Return (x, y) of the center of cell containing provided text 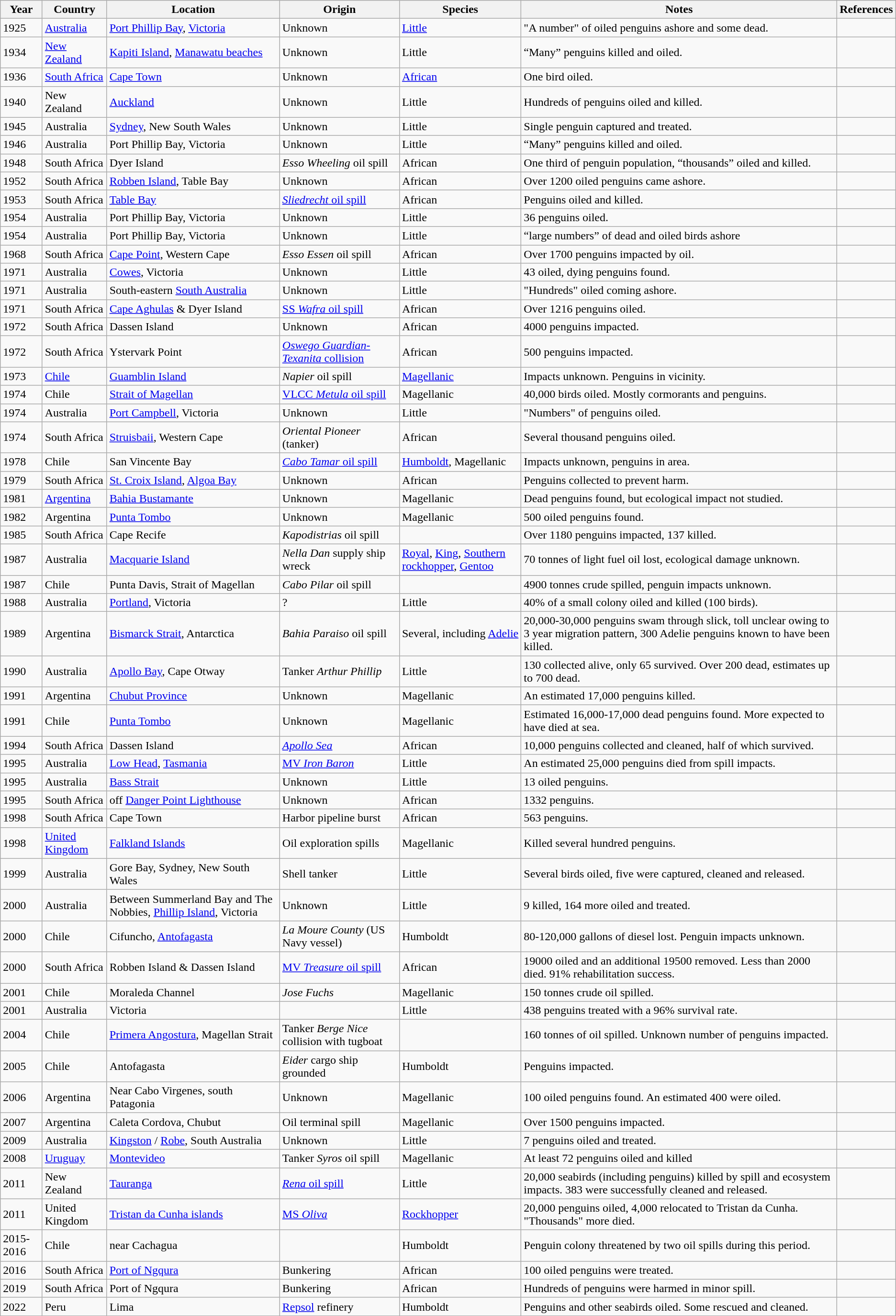
“large numbers” of dead and oiled birds ashore (679, 236)
Table Bay (193, 199)
Penguins impacted. (679, 1067)
Hundreds of penguins were harmed in minor spill. (679, 1288)
Cowes, Victoria (193, 272)
Oswego Guardian-Texanita collision (339, 351)
Kingston / Robe, South Australia (193, 1140)
1988 (21, 603)
Victoria (193, 1011)
Cifuncho, Antofagasta (193, 936)
Killed several hundred penguins. (679, 843)
Sydney, New South Wales (193, 126)
9 killed, 164 more oiled and treated. (679, 905)
4900 tonnes crude spilled, penguin impacts unknown. (679, 585)
Moraleda Channel (193, 992)
Dead penguins found, but ecological impact not studied. (679, 498)
off Danger Point Lighthouse (193, 800)
Location (193, 10)
1989 (21, 634)
Near Cabo Virgenes, south Patagonia (193, 1097)
7 penguins oiled and treated. (679, 1140)
Year (21, 10)
Tauranga (193, 1183)
Punta Davis, Strait of Magellan (193, 585)
1945 (21, 126)
Esso Wheeling oil spill (339, 163)
100 oiled penguins found. An estimated 400 were oiled. (679, 1097)
Macquarie Island (193, 559)
Shell tanker (339, 874)
1968 (21, 254)
Bismarck Strait, Antarctica (193, 634)
Lima (193, 1306)
Antofagasta (193, 1067)
Jose Fuchs (339, 992)
1979 (21, 480)
Esso Essen oil spill (339, 254)
Several thousand penguins oiled. (679, 438)
Montevideo (193, 1159)
1332 penguins. (679, 800)
Over 1180 penguins impacted, 137 killed. (679, 535)
Rena oil spill (339, 1183)
Low Head, Tasmania (193, 764)
One third of penguin population, “thousands” oiled and killed. (679, 163)
1940 (21, 101)
Origin (339, 10)
La Moure County (US Navy vessel) (339, 936)
2008 (21, 1159)
Robben Island & Dassen Island (193, 967)
Cape Aghulas & Dyer Island (193, 309)
Bahia Bustamante (193, 498)
1936 (21, 77)
South-eastern South Australia (193, 291)
1985 (21, 535)
St. Croix Island, Algoa Bay (193, 480)
Cabo Pilar oil spill (339, 585)
Tanker Berge Nice collision with tugboat (339, 1035)
1925 (21, 28)
70 tonnes of light fuel oil lost, ecological damage unknown. (679, 559)
"A number" of oiled penguins ashore and some dead. (679, 28)
Repsol refinery (339, 1306)
Struisbaii, Western Cape (193, 438)
500 penguins impacted. (679, 351)
Primera Angostura, Magellan Strait (193, 1035)
2004 (21, 1035)
1981 (21, 498)
Penguins oiled and killed. (679, 199)
40,000 birds oiled. Mostly cormorants and penguins. (679, 394)
Cape Recife (193, 535)
100 oiled penguins were treated. (679, 1270)
Oriental Pioneer (tanker) (339, 438)
36 penguins oiled. (679, 217)
43 oiled, dying penguins found. (679, 272)
Impacts unknown, penguins in area. (679, 462)
Robben Island, Table Bay (193, 181)
Tristan da Cunha islands (193, 1214)
At least 72 penguins oiled and killed (679, 1159)
Ystervark Point (193, 351)
160 tonnes of oil spilled. Unknown number of penguins impacted. (679, 1035)
Cabo Tamar oil spill (339, 462)
1978 (21, 462)
Bahia Paraiso oil spill (339, 634)
1999 (21, 874)
2015-2016 (21, 1246)
2007 (21, 1122)
Portland, Victoria (193, 603)
An estimated 17,000 penguins killed. (679, 696)
Sliedrecht oil spill (339, 199)
Between Summerland Bay and The Nobbies, Phillip Island, Victoria (193, 905)
13 oiled penguins. (679, 782)
Over 1500 penguins impacted. (679, 1122)
Strait of Magellan (193, 394)
Royal, King, Southern rockhopper, Gentoo (460, 559)
Several birds oiled, five were captured, cleaned and released. (679, 874)
1973 (21, 376)
150 tonnes crude oil spilled. (679, 992)
Species (460, 10)
1994 (21, 745)
2009 (21, 1140)
Chubut Province (193, 696)
Rockhopper (460, 1214)
Tanker Arthur Phillip (339, 671)
Peru (75, 1306)
Notes (679, 10)
Penguins collected to prevent harm. (679, 480)
References (866, 10)
Over 1216 penguins oiled. (679, 309)
1990 (21, 671)
20,000 seabirds (including penguins) killed by spill and ecosystem impacts. 383 were successfully cleaned and released. (679, 1183)
Apollo Sea (339, 745)
Apollo Bay, Cape Otway (193, 671)
Dyer Island (193, 163)
MV Treasure oil spill (339, 967)
1953 (21, 199)
438 penguins treated with a 96% survival rate. (679, 1011)
Harbor pipeline burst (339, 818)
4000 penguins impacted. (679, 327)
Port Campbell, Victoria (193, 413)
20,000-30,000 penguins swam through slick, toll unclear owing to 3 year migration pattern, 300 Adelie penguins known to have been killed. (679, 634)
130 collected alive, only 65 survived. Over 200 dead, estimates up to 700 dead. (679, 671)
San Vincente Bay (193, 462)
1934 (21, 53)
VLCC Metula oil spill (339, 394)
"Hundreds" oiled coming ashore. (679, 291)
Bass Strait (193, 782)
One bird oiled. (679, 77)
500 oiled penguins found. (679, 517)
1982 (21, 517)
near Cachagua (193, 1246)
2006 (21, 1097)
563 penguins. (679, 818)
Kapiti Island, Manawatu beaches (193, 53)
Tanker Syros oil spill (339, 1159)
Uruguay (75, 1159)
2016 (21, 1270)
Over 1200 oiled penguins came ashore. (679, 181)
MV Iron Baron (339, 764)
40% of a small colony oiled and killed (100 birds). (679, 603)
Falkland Islands (193, 843)
? (339, 603)
Penguin colony threatened by two oil spills during this period. (679, 1246)
Auckland (193, 101)
Impacts unknown. Penguins in vicinity. (679, 376)
Penguins and other seabirds oiled. Some rescued and cleaned. (679, 1306)
Single penguin captured and treated. (679, 126)
Estimated 16,000-17,000 dead penguins found. More expected to have died at sea. (679, 721)
Over 1700 penguins impacted by oil. (679, 254)
Guamblin Island (193, 376)
2019 (21, 1288)
20,000 penguins oiled, 4,000 relocated to Tristan da Cunha. "Thousands" more died. (679, 1214)
2022 (21, 1306)
1946 (21, 145)
1952 (21, 181)
Country (75, 10)
"Numbers" of penguins oiled. (679, 413)
Gore Bay, Sydney, New South Wales (193, 874)
Hundreds of penguins oiled and killed. (679, 101)
19000 oiled and an additional 19500 removed. Less than 2000 died. 91% rehabilitation success. (679, 967)
Caleta Cordova, Chubut (193, 1122)
SS Wafra oil spill (339, 309)
MS Oliva (339, 1214)
Kapodistrias oil spill (339, 535)
Nella Dan supply ship wreck (339, 559)
Napier oil spill (339, 376)
Cape Point, Western Cape (193, 254)
Oil exploration spills (339, 843)
10,000 penguins collected and cleaned, half of which survived. (679, 745)
2005 (21, 1067)
An estimated 25,000 penguins died from spill impacts. (679, 764)
Oil terminal spill (339, 1122)
80-120,000 gallons of diesel lost. Penguin impacts unknown. (679, 936)
1948 (21, 163)
Humboldt, Magellanic (460, 462)
Several, including Adelie (460, 634)
Eider cargo ship grounded (339, 1067)
